From the cell containing the given text, extract its center point as [x, y] coordinate. 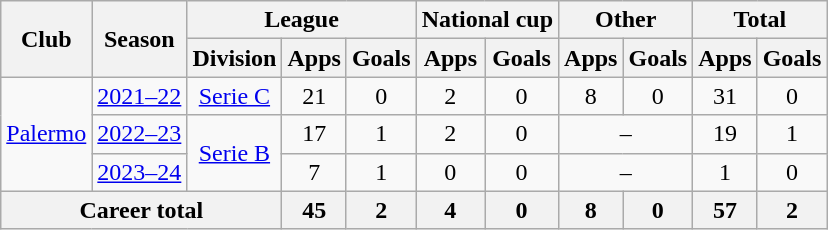
Season [140, 39]
Palermo [46, 134]
Division [234, 58]
57 [725, 210]
2021–22 [140, 96]
2023–24 [140, 172]
Other [626, 20]
31 [725, 96]
45 [314, 210]
Serie B [234, 153]
Total [760, 20]
19 [725, 134]
4 [450, 210]
Serie C [234, 96]
Club [46, 39]
National cup [487, 20]
17 [314, 134]
League [302, 20]
21 [314, 96]
7 [314, 172]
Career total [142, 210]
2022–23 [140, 134]
